Scan for the cell matching the given text and deliver its (x, y) coordinate at center. 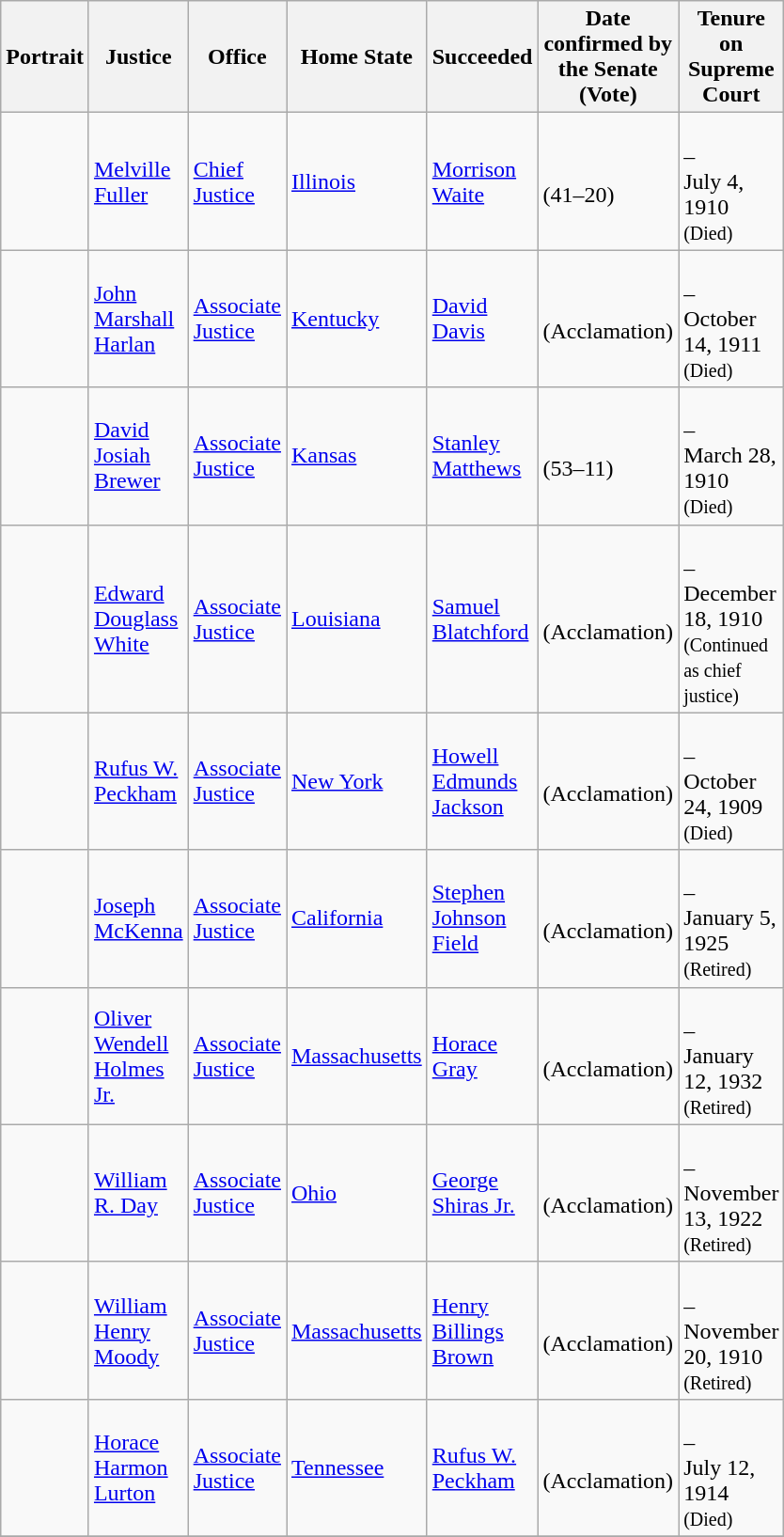
Oliver Wendell Holmes Jr. (138, 1056)
(53–11) (608, 456)
Stanley Matthews (482, 456)
Joseph McKenna (138, 918)
–October 14, 1911(Died) (731, 319)
Morrison Waite (482, 181)
Chief Justice (237, 181)
William Henry Moody (138, 1330)
David Josiah Brewer (138, 456)
Portrait (45, 56)
Stephen Johnson Field (482, 918)
John Marshall Harlan (138, 319)
Howell Edmunds Jackson (482, 781)
–November 20, 1910(Retired) (731, 1330)
Edward Douglass White (138, 619)
Home State (356, 56)
Horace Harmon Lurton (138, 1467)
Date confirmed by the Senate(Vote) (608, 56)
Ohio (356, 1193)
George Shiras Jr. (482, 1193)
–July 4, 1910(Died) (731, 181)
Melville Fuller (138, 181)
–January 12, 1932(Retired) (731, 1056)
–March 28, 1910(Died) (731, 456)
(41–20) (608, 181)
David Davis (482, 319)
Samuel Blatchford (482, 619)
–December 18, 1910(Continued as chief justice) (731, 619)
Horace Gray (482, 1056)
–November 13, 1922(Retired) (731, 1193)
William R. Day (138, 1193)
Kansas (356, 456)
–October 24, 1909(Died) (731, 781)
–January 5, 1925(Retired) (731, 918)
Illinois (356, 181)
Tennessee (356, 1467)
Kentucky (356, 319)
Office (237, 56)
New York (356, 781)
–July 12, 1914(Died) (731, 1467)
Justice (138, 56)
Louisiana (356, 619)
California (356, 918)
Succeeded (482, 56)
Henry Billings Brown (482, 1330)
Tenure on Supreme Court (731, 56)
